Locate the cell with the specified text and output its (X, Y) center coordinate. 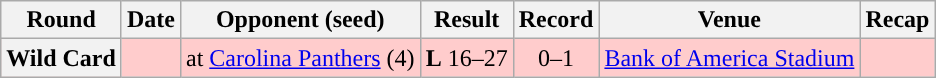
L 16–27 (466, 58)
at Carolina Panthers (4) (300, 58)
0–1 (556, 58)
Bank of America Stadium (730, 58)
Opponent (seed) (300, 20)
Date (150, 20)
Result (466, 20)
Venue (730, 20)
Recap (898, 20)
Record (556, 20)
Round (62, 20)
Wild Card (62, 58)
